Find where the given text appears and provide that cell's center as (x, y) coordinate. 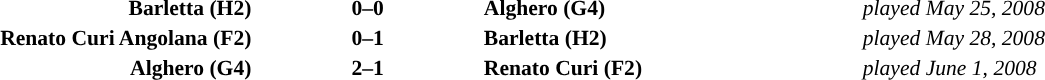
Barletta (H2) (670, 38)
0–1 (367, 38)
